Locate the cell with the specified text and output its [X, Y] center coordinate. 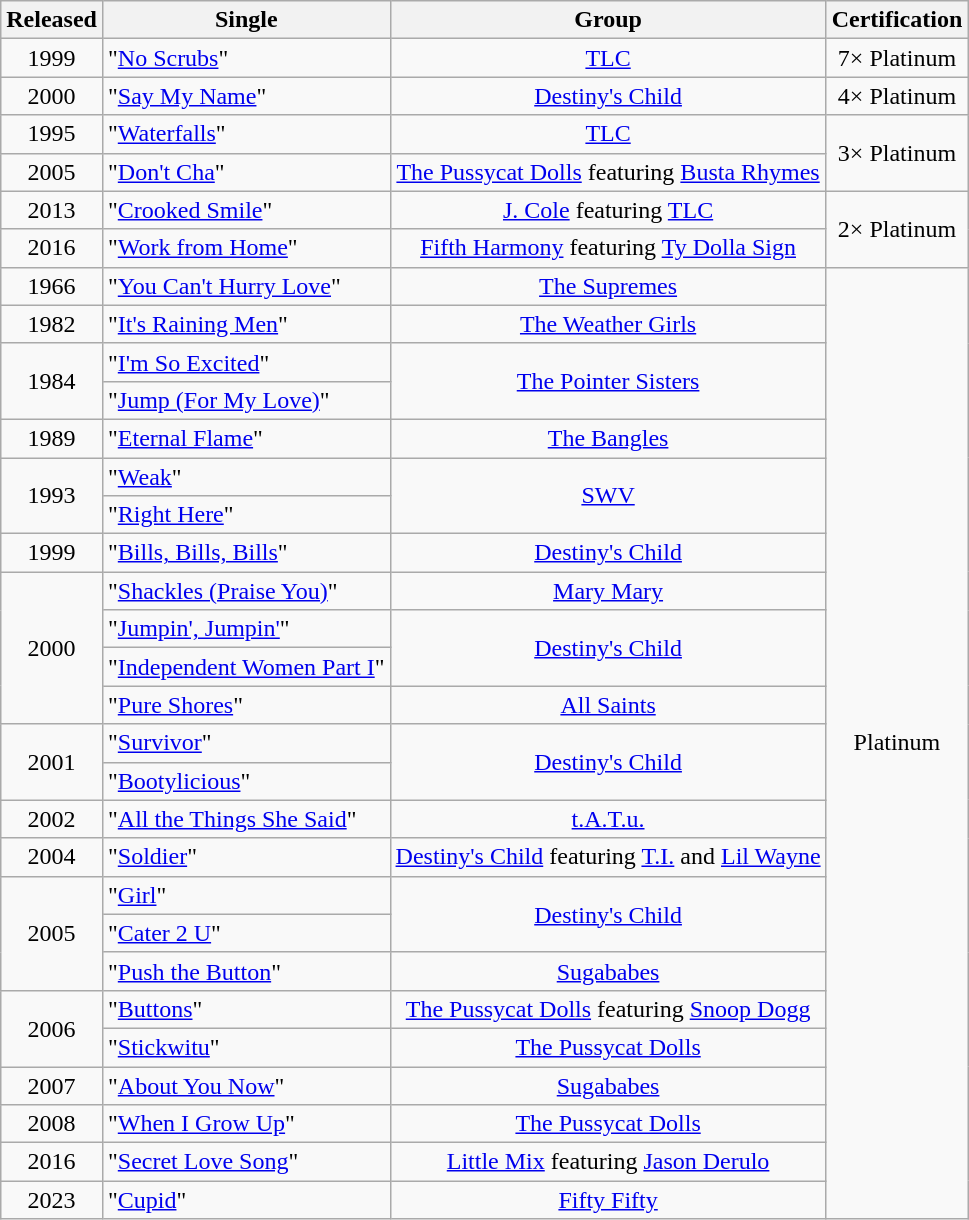
1982 [52, 324]
2× Platinum [897, 229]
"Waterfalls" [246, 134]
"Crooked Smile" [246, 210]
"You Can't Hurry Love" [246, 286]
"Stickwitu" [246, 1047]
"Independent Women Part I" [246, 667]
2023 [52, 1200]
2013 [52, 210]
1995 [52, 134]
7× Platinum [897, 58]
2002 [52, 819]
"I'm So Excited" [246, 362]
Fifty Fifty [608, 1200]
SWV [608, 496]
4× Platinum [897, 96]
"Bootylicious" [246, 781]
"When I Grow Up" [246, 1124]
The Pussycat Dolls featuring Snoop Dogg [608, 1009]
"Eternal Flame" [246, 438]
"Say My Name" [246, 96]
The Weather Girls [608, 324]
The Pussycat Dolls featuring Busta Rhymes [608, 172]
"Work from Home" [246, 248]
Single [246, 20]
The Bangles [608, 438]
2007 [52, 1085]
"Weak" [246, 477]
"Girl" [246, 895]
Destiny's Child featuring T.I. and Lil Wayne [608, 857]
3× Platinum [897, 153]
"Don't Cha" [246, 172]
"Soldier" [246, 857]
J. Cole featuring TLC [608, 210]
"No Scrubs" [246, 58]
The Pointer Sisters [608, 381]
1966 [52, 286]
"Cater 2 U" [246, 933]
2008 [52, 1124]
"All the Things She Said" [246, 819]
1989 [52, 438]
"Push the Button" [246, 971]
Fifth Harmony featuring Ty Dolla Sign [608, 248]
1984 [52, 381]
2006 [52, 1028]
Released [52, 20]
"It's Raining Men" [246, 324]
"Pure Shores" [246, 705]
"Cupid" [246, 1200]
Little Mix featuring Jason Derulo [608, 1162]
Certification [897, 20]
The Supremes [608, 286]
"Secret Love Song" [246, 1162]
1993 [52, 496]
"Shackles (Praise You)" [246, 591]
Platinum [897, 743]
2001 [52, 762]
All Saints [608, 705]
"About You Now" [246, 1085]
"Buttons" [246, 1009]
"Right Here" [246, 515]
Mary Mary [608, 591]
"Bills, Bills, Bills" [246, 553]
"Survivor" [246, 743]
2004 [52, 857]
"Jump (For My Love)" [246, 400]
t.A.T.u. [608, 819]
"Jumpin', Jumpin'" [246, 629]
Group [608, 20]
